Provide the (X, Y) coordinate of the cell's center where the given text is located.  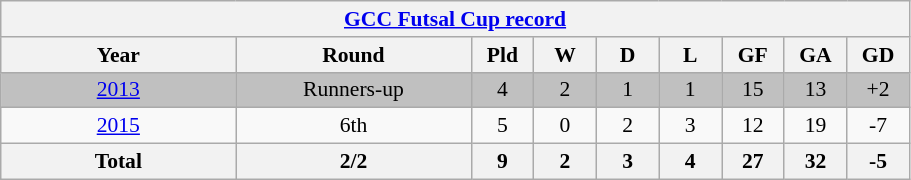
2013 (118, 90)
Year (118, 55)
GF (754, 55)
2015 (118, 126)
D (628, 55)
0 (566, 126)
13 (816, 90)
12 (754, 126)
15 (754, 90)
+2 (878, 90)
9 (502, 162)
-5 (878, 162)
19 (816, 126)
L (690, 55)
GA (816, 55)
Round (354, 55)
Pld (502, 55)
Runners-up (354, 90)
27 (754, 162)
2/2 (354, 162)
-7 (878, 126)
GD (878, 55)
GCC Futsal Cup record (456, 19)
32 (816, 162)
5 (502, 126)
W (566, 55)
6th (354, 126)
Total (118, 162)
